Identify which cell holds the provided text, then report its (X, Y) central coordinate. 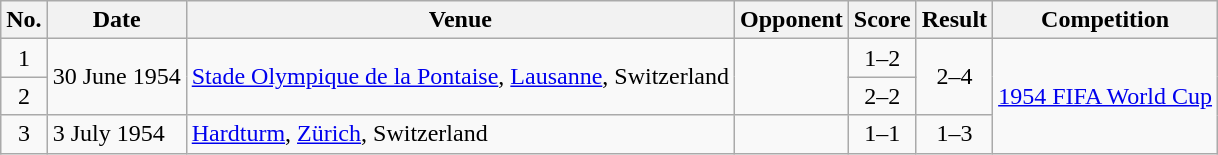
30 June 1954 (116, 77)
1–3 (954, 134)
1–1 (882, 134)
2–4 (954, 77)
No. (24, 20)
1–2 (882, 58)
Opponent (791, 20)
Result (954, 20)
Hardturm, Zürich, Switzerland (460, 134)
3 July 1954 (116, 134)
Score (882, 20)
Date (116, 20)
2 (24, 96)
3 (24, 134)
1 (24, 58)
Venue (460, 20)
Stade Olympique de la Pontaise, Lausanne, Switzerland (460, 77)
Competition (1106, 20)
1954 FIFA World Cup (1106, 96)
2–2 (882, 96)
